Determine the [x, y] coordinate at the center of the cell enclosing the given text.  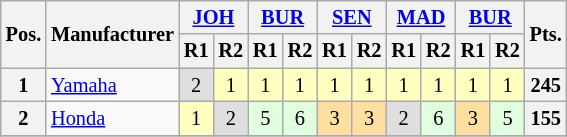
SEN [352, 17]
JOH [214, 17]
Pos. [24, 34]
Pts. [546, 34]
Yamaha [112, 85]
Honda [112, 118]
MAD [420, 17]
Manufacturer [112, 34]
155 [546, 118]
245 [546, 85]
